Return the (x, y) coordinate for the center point of the cell that contains the specified text.  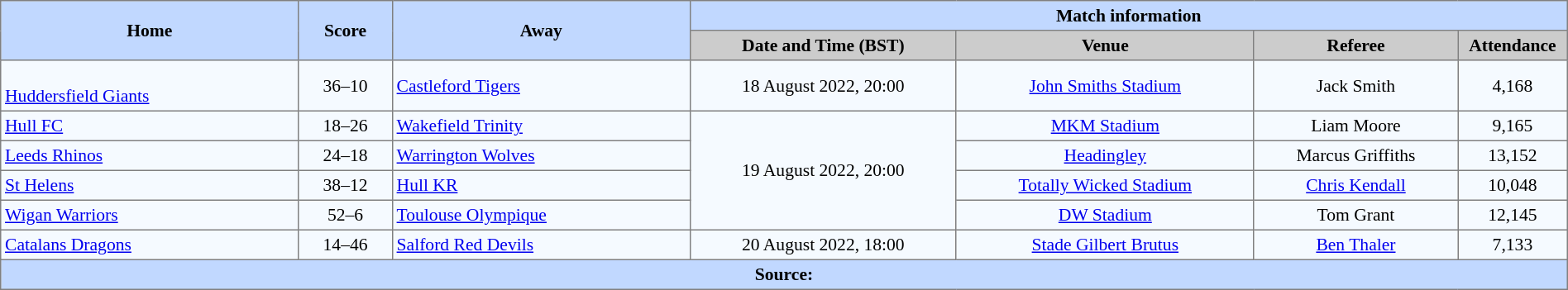
19 August 2022, 20:00 (823, 170)
Match information (1128, 16)
52–6 (346, 215)
Score (346, 31)
Liam Moore (1355, 126)
Totally Wicked Stadium (1105, 185)
Huddersfield Giants (150, 86)
Date and Time (BST) (823, 45)
Marcus Griffiths (1355, 155)
36–10 (346, 86)
Tom Grant (1355, 215)
Chris Kendall (1355, 185)
Toulouse Olympique (541, 215)
Salford Red Devils (541, 245)
Castleford Tigers (541, 86)
John Smiths Stadium (1105, 86)
Referee (1355, 45)
10,048 (1513, 185)
MKM Stadium (1105, 126)
Venue (1105, 45)
Catalans Dragons (150, 245)
Leeds Rhinos (150, 155)
9,165 (1513, 126)
Headingley (1105, 155)
18–26 (346, 126)
Hull FC (150, 126)
Attendance (1513, 45)
12,145 (1513, 215)
Source: (784, 274)
Home (150, 31)
DW Stadium (1105, 215)
Hull KR (541, 185)
14–46 (346, 245)
24–18 (346, 155)
20 August 2022, 18:00 (823, 245)
St Helens (150, 185)
Stade Gilbert Brutus (1105, 245)
Away (541, 31)
Ben Thaler (1355, 245)
4,168 (1513, 86)
13,152 (1513, 155)
7,133 (1513, 245)
Wakefield Trinity (541, 126)
18 August 2022, 20:00 (823, 86)
Warrington Wolves (541, 155)
Jack Smith (1355, 86)
Wigan Warriors (150, 215)
38–12 (346, 185)
